Determine the (X, Y) coordinate at the center of the cell enclosing the given text.  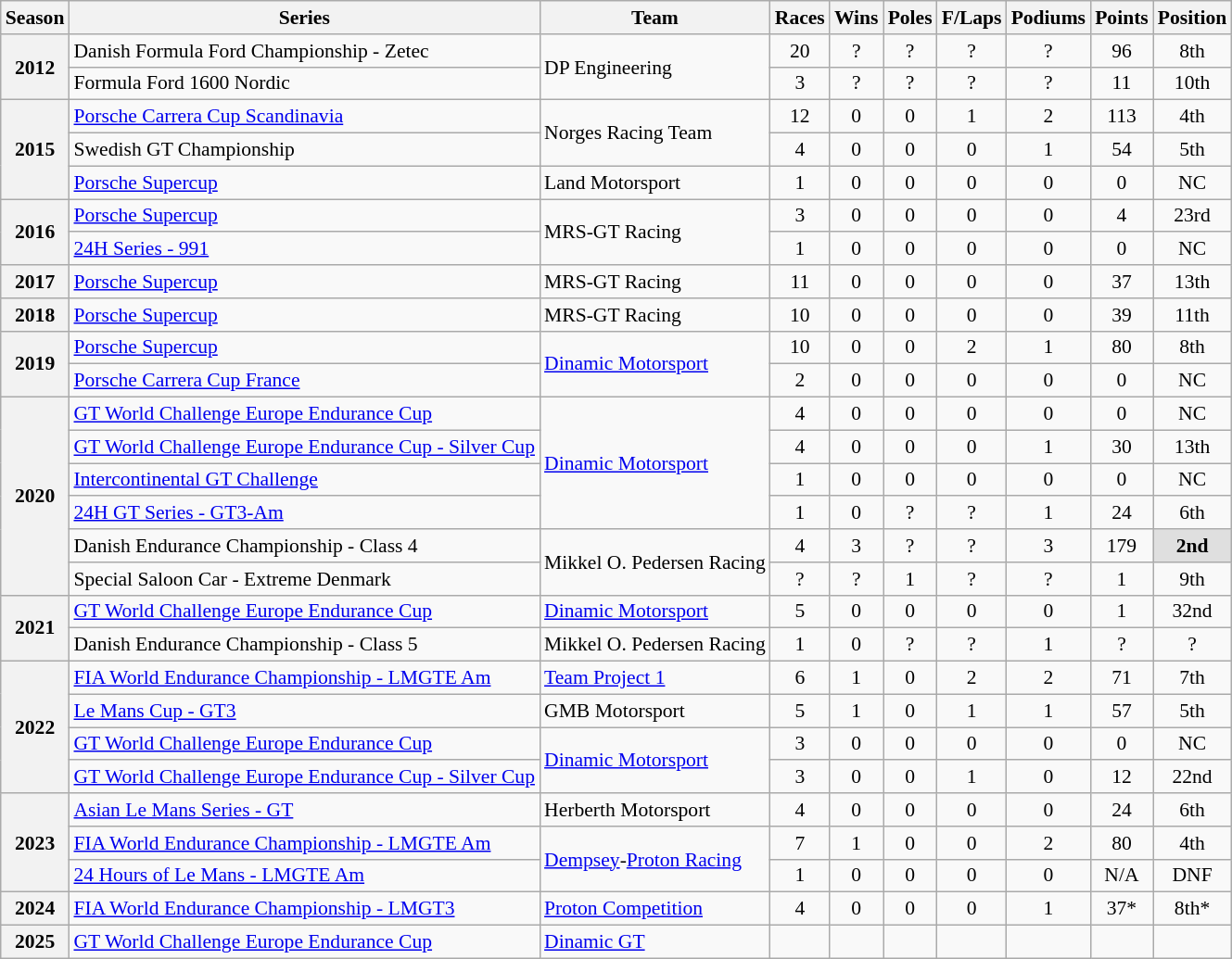
39 (1122, 315)
24H Series - 991 (304, 249)
Poles (910, 18)
Season (35, 18)
N/A (1122, 876)
Position (1192, 18)
22nd (1192, 777)
Le Mans Cup - GT3 (304, 711)
7th (1192, 678)
Porsche Carrera Cup France (304, 381)
Dinamic GT (654, 942)
Team (654, 18)
2016 (35, 232)
DP Engineering (654, 67)
Podiums (1049, 18)
Races (800, 18)
2022 (35, 727)
Series (304, 18)
Formula Ford 1600 Nordic (304, 83)
57 (1122, 711)
2015 (35, 150)
37* (1122, 909)
2023 (35, 843)
30 (1122, 447)
Asian Le Mans Series - GT (304, 810)
Danish Endurance Championship - Class 5 (304, 645)
GMB Motorsport (654, 711)
24 Hours of Le Mans - LMGTE Am (304, 876)
Swedish GT Championship (304, 150)
Intercontinental GT Challenge (304, 480)
Porsche Carrera Cup Scandinavia (304, 117)
Wins (857, 18)
Dempsey-Proton Racing (654, 860)
23rd (1192, 216)
2021 (35, 628)
10th (1192, 83)
2025 (35, 942)
37 (1122, 282)
Special Saloon Car - Extreme Denmark (304, 579)
179 (1122, 546)
2019 (35, 363)
9th (1192, 579)
54 (1122, 150)
FIA World Endurance Championship - LMGT3 (304, 909)
2012 (35, 67)
8th* (1192, 909)
Team Project 1 (654, 678)
2nd (1192, 546)
32nd (1192, 612)
2017 (35, 282)
Danish Endurance Championship - Class 4 (304, 546)
Points (1122, 18)
71 (1122, 678)
DNF (1192, 876)
96 (1122, 51)
Land Motorsport (654, 183)
24H GT Series - GT3-Am (304, 513)
7 (800, 843)
2020 (35, 497)
6 (800, 678)
2024 (35, 909)
20 (800, 51)
11th (1192, 315)
Herberth Motorsport (654, 810)
Proton Competition (654, 909)
Norges Racing Team (654, 133)
Danish Formula Ford Championship - Zetec (304, 51)
F/Laps (972, 18)
2018 (35, 315)
113 (1122, 117)
